Scan for the cell matching the given text and deliver its (X, Y) coordinate at center. 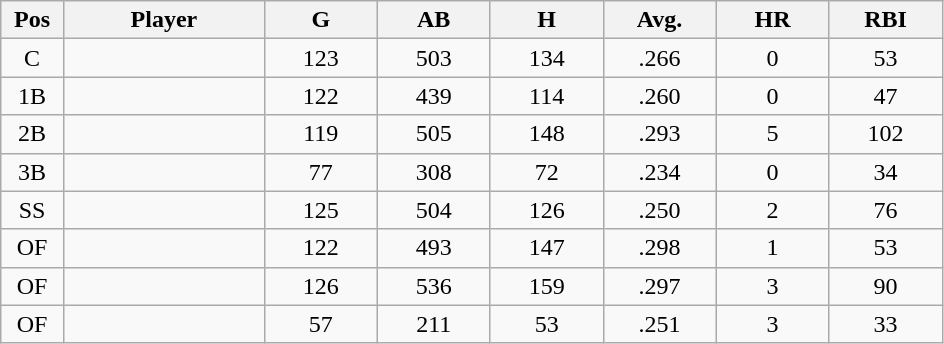
.298 (660, 248)
211 (434, 324)
493 (434, 248)
114 (546, 96)
5 (772, 134)
147 (546, 248)
148 (546, 134)
90 (886, 286)
134 (546, 58)
.266 (660, 58)
2B (32, 134)
57 (320, 324)
34 (886, 172)
72 (546, 172)
33 (886, 324)
Pos (32, 20)
119 (320, 134)
1 (772, 248)
77 (320, 172)
47 (886, 96)
3B (32, 172)
1B (32, 96)
536 (434, 286)
.234 (660, 172)
123 (320, 58)
HR (772, 20)
76 (886, 210)
Player (164, 20)
.250 (660, 210)
RBI (886, 20)
AB (434, 20)
G (320, 20)
.297 (660, 286)
Avg. (660, 20)
.251 (660, 324)
102 (886, 134)
SS (32, 210)
504 (434, 210)
.260 (660, 96)
439 (434, 96)
.293 (660, 134)
159 (546, 286)
H (546, 20)
308 (434, 172)
125 (320, 210)
C (32, 58)
2 (772, 210)
505 (434, 134)
503 (434, 58)
